Provide the [x, y] coordinate of the cell's center where the given text is located.  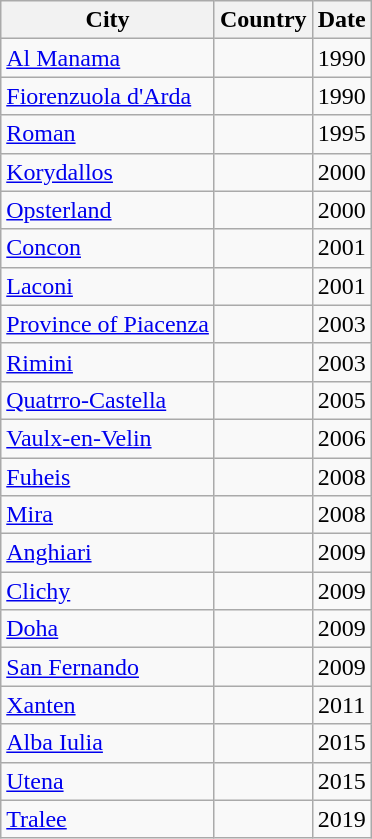
Xanten [108, 705]
Date [342, 20]
Fiorenzuola d'Arda [108, 96]
City [108, 20]
Clichy [108, 591]
Vaulx-en-Velin [108, 438]
2011 [342, 705]
Laconi [108, 286]
Roman [108, 134]
1995 [342, 134]
Fuheis [108, 477]
2019 [342, 819]
San Fernando [108, 667]
Mira [108, 515]
Province of Piacenza [108, 324]
Tralee [108, 819]
Rimini [108, 362]
Country [263, 20]
Korydallos [108, 172]
Alba Iulia [108, 743]
Anghiari [108, 553]
Opsterland [108, 210]
Al Manama [108, 58]
Utena [108, 781]
Doha [108, 629]
2006 [342, 438]
Concon [108, 248]
Quatrro-Castella [108, 400]
2005 [342, 400]
